Determine the [X, Y] coordinate at the center of the cell enclosing the given text.  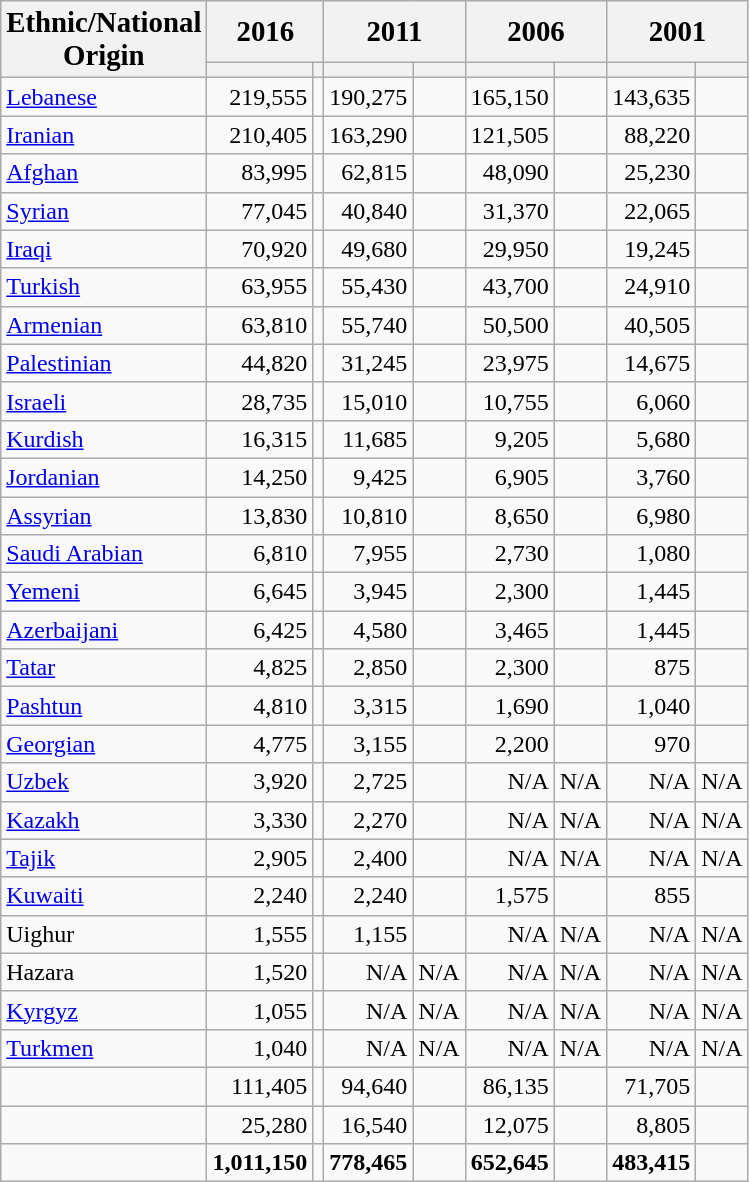
7,955 [368, 554]
Israeli [104, 401]
Kurdish [104, 439]
9,425 [368, 477]
22,065 [652, 211]
1,055 [260, 1010]
Yemeni [104, 592]
71,705 [652, 1086]
855 [652, 896]
2,850 [368, 668]
6,980 [652, 515]
40,840 [368, 211]
48,090 [510, 173]
8,805 [652, 1125]
190,275 [368, 97]
14,250 [260, 477]
3,920 [260, 782]
12,075 [510, 1125]
Kuwaiti [104, 896]
2016 [266, 32]
Iranian [104, 135]
3,315 [368, 706]
1,155 [368, 934]
31,370 [510, 211]
Georgian [104, 744]
2,270 [368, 820]
219,555 [260, 97]
83,995 [260, 173]
70,920 [260, 249]
5,680 [652, 439]
2006 [536, 32]
4,810 [260, 706]
43,700 [510, 287]
2,200 [510, 744]
11,685 [368, 439]
Ethnic/NationalOrigin [104, 40]
3,330 [260, 820]
Assyrian [104, 515]
31,245 [368, 363]
Hazara [104, 972]
Lebanese [104, 97]
28,735 [260, 401]
3,465 [510, 630]
29,950 [510, 249]
163,290 [368, 135]
19,245 [652, 249]
86,135 [510, 1086]
Pashtun [104, 706]
25,280 [260, 1125]
3,760 [652, 477]
3,155 [368, 744]
6,645 [260, 592]
77,045 [260, 211]
2,905 [260, 858]
14,675 [652, 363]
652,645 [510, 1163]
778,465 [368, 1163]
1,555 [260, 934]
16,540 [368, 1125]
Turkmen [104, 1048]
94,640 [368, 1086]
55,430 [368, 287]
63,955 [260, 287]
Afghan [104, 173]
3,945 [368, 592]
Palestinian [104, 363]
143,635 [652, 97]
Kyrgyz [104, 1010]
62,815 [368, 173]
2,730 [510, 554]
875 [652, 668]
13,830 [260, 515]
6,425 [260, 630]
Tajik [104, 858]
63,810 [260, 325]
2001 [678, 32]
Azerbaijani [104, 630]
165,150 [510, 97]
111,405 [260, 1086]
Armenian [104, 325]
Syrian [104, 211]
Kazakh [104, 820]
483,415 [652, 1163]
4,580 [368, 630]
88,220 [652, 135]
49,680 [368, 249]
44,820 [260, 363]
1,080 [652, 554]
8,650 [510, 515]
10,810 [368, 515]
1,011,150 [260, 1163]
40,505 [652, 325]
4,825 [260, 668]
23,975 [510, 363]
2011 [394, 32]
10,755 [510, 401]
6,905 [510, 477]
1,520 [260, 972]
Turkish [104, 287]
9,205 [510, 439]
Iraqi [104, 249]
1,575 [510, 896]
24,910 [652, 287]
2,725 [368, 782]
Saudi Arabian [104, 554]
55,740 [368, 325]
6,810 [260, 554]
Jordanian [104, 477]
Uzbek [104, 782]
970 [652, 744]
15,010 [368, 401]
210,405 [260, 135]
25,230 [652, 173]
Tatar [104, 668]
6,060 [652, 401]
50,500 [510, 325]
4,775 [260, 744]
1,690 [510, 706]
2,400 [368, 858]
16,315 [260, 439]
Uighur [104, 934]
121,505 [510, 135]
